Search for the cell housing the specified text and yield its (X, Y) center coordinate. 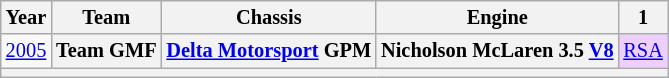
Delta Motorsport GPM (268, 51)
Nicholson McLaren 3.5 V8 (497, 51)
1 (642, 17)
Team (106, 17)
RSA (642, 51)
Team GMF (106, 51)
Chassis (268, 17)
2005 (26, 51)
Engine (497, 17)
Year (26, 17)
